Scan for the cell matching the given text and deliver its (X, Y) coordinate at center. 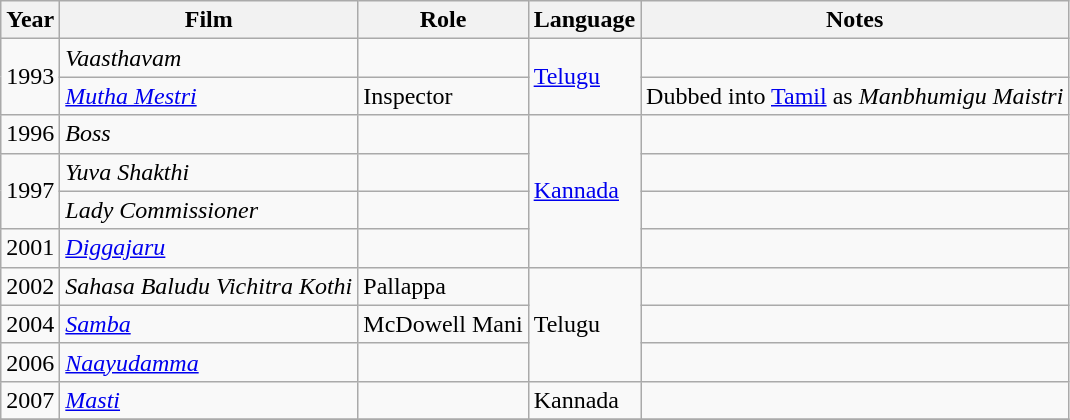
1993 (30, 77)
Vaasthavam (209, 58)
Diggajaru (209, 248)
Notes (855, 20)
1997 (30, 191)
1996 (30, 134)
Sahasa Baludu Vichitra Kothi (209, 286)
2002 (30, 286)
2001 (30, 248)
Pallappa (443, 286)
Film (209, 20)
Year (30, 20)
Language (584, 20)
Samba (209, 324)
Lady Commissioner (209, 210)
2004 (30, 324)
Masti (209, 400)
Role (443, 20)
Yuva Shakthi (209, 172)
2006 (30, 362)
2007 (30, 400)
Naayudamma (209, 362)
Mutha Mestri (209, 96)
McDowell Mani (443, 324)
Boss (209, 134)
Inspector (443, 96)
Dubbed into Tamil as Manbhumigu Maistri (855, 96)
